Extract the [X, Y] coordinate from the center of the cell holding the provided text.  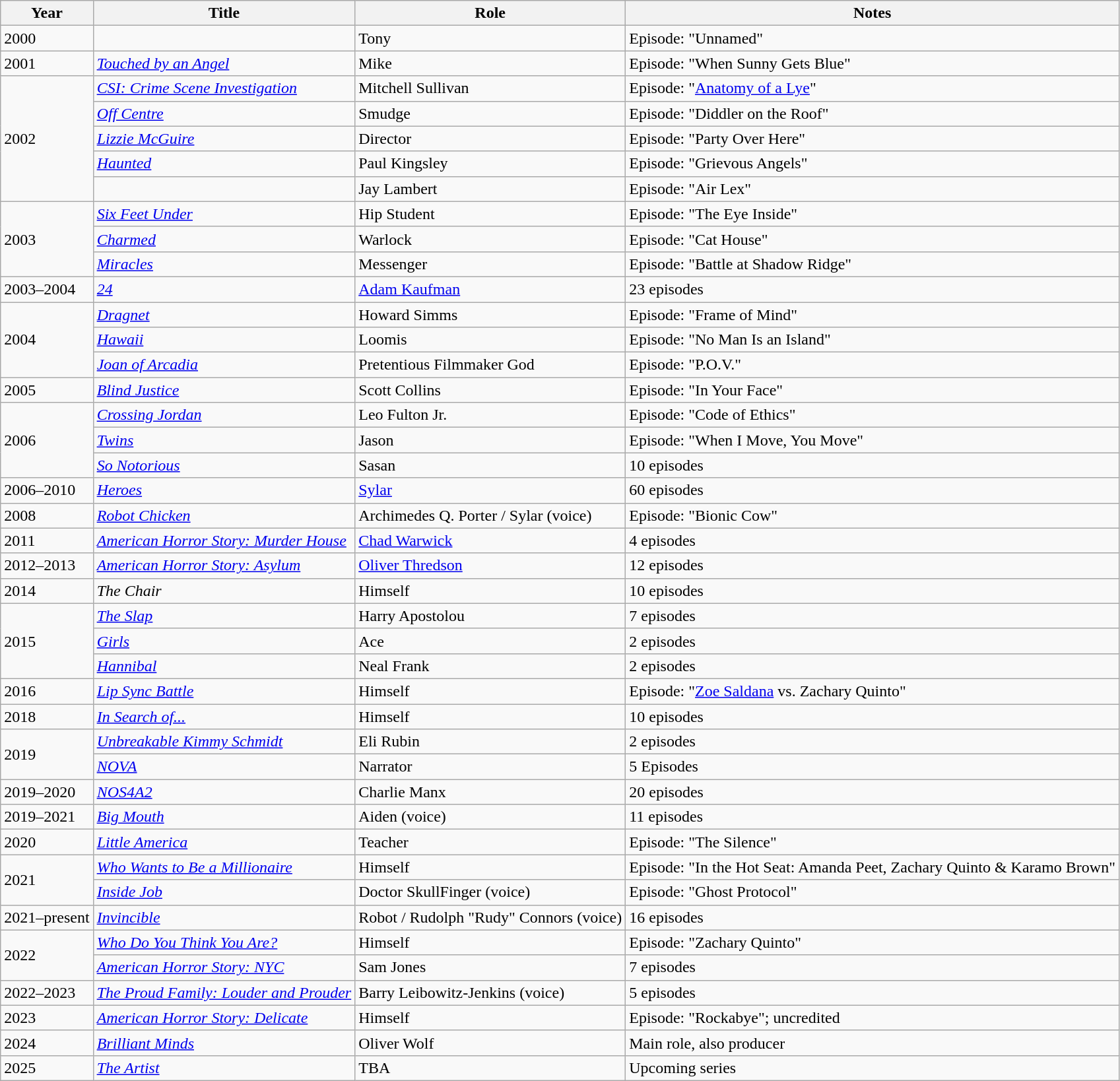
Robot Chicken [224, 515]
Miracles [224, 264]
Teacher [490, 842]
Smudge [490, 114]
Episode: "Cat House" [873, 239]
Mike [490, 63]
Episode: "When Sunny Gets Blue" [873, 63]
Haunted [224, 164]
Archimedes Q. Porter / Sylar (voice) [490, 515]
2020 [47, 842]
Charmed [224, 239]
Episode: "The Eye Inside" [873, 214]
Sylar [490, 490]
Episode: "Diddler on the Roof" [873, 114]
Main role, also producer [873, 1043]
Big Mouth [224, 817]
Hannibal [224, 666]
2002 [47, 139]
Dragnet [224, 315]
Oliver Thredson [490, 566]
Crossing Jordan [224, 415]
Episode: "In Your Face" [873, 390]
2025 [47, 1068]
Episode: "Grievous Angels" [873, 164]
Pretentious Filmmaker God [490, 365]
Harry Apostolou [490, 616]
5 Episodes [873, 767]
Director [490, 139]
2019–2020 [47, 792]
Episode: "Code of Ethics" [873, 415]
2000 [47, 38]
So Notorious [224, 465]
Episode: "Unnamed" [873, 38]
TBA [490, 1068]
4 episodes [873, 540]
Title [224, 13]
2022 [47, 955]
Notes [873, 13]
The Proud Family: Louder and Prouder [224, 993]
Sasan [490, 465]
Episode: "Frame of Mind" [873, 315]
American Horror Story: NYC [224, 967]
The Artist [224, 1068]
Episode: "Zachary Quinto" [873, 942]
Loomis [490, 340]
Episode: "Anatomy of a Lye" [873, 88]
In Search of... [224, 716]
2012–2013 [47, 566]
Barry Leibowitz-Jenkins (voice) [490, 993]
12 episodes [873, 566]
Oliver Wolf [490, 1043]
5 episodes [873, 993]
Episode: "The Silence" [873, 842]
Messenger [490, 264]
Who Do You Think You Are? [224, 942]
Upcoming series [873, 1068]
2018 [47, 716]
The Slap [224, 616]
Inside Job [224, 892]
Role [490, 13]
American Horror Story: Delicate [224, 1018]
Episode: "Ghost Protocol" [873, 892]
Tony [490, 38]
2021–present [47, 917]
Episode: "In the Hot Seat: Amanda Peet, Zachary Quinto & Karamo Brown" [873, 867]
Paul Kingsley [490, 164]
The Chair [224, 591]
American Horror Story: Asylum [224, 566]
2023 [47, 1018]
CSI: Crime Scene Investigation [224, 88]
Doctor SkullFinger (voice) [490, 892]
Eli Rubin [490, 742]
2011 [47, 540]
2019 [47, 754]
Episode: "Party Over Here" [873, 139]
Episode: "When I Move, You Move" [873, 440]
60 episodes [873, 490]
American Horror Story: Murder House [224, 540]
2003 [47, 239]
Episode: "P.O.V." [873, 365]
NOS4A2 [224, 792]
Little America [224, 842]
Howard Simms [490, 315]
Girls [224, 641]
2015 [47, 641]
Hawaii [224, 340]
Touched by an Angel [224, 63]
Invincible [224, 917]
Episode: "Bionic Cow" [873, 515]
23 episodes [873, 289]
Brilliant Minds [224, 1043]
Charlie Manx [490, 792]
2024 [47, 1043]
Neal Frank [490, 666]
2005 [47, 390]
Sam Jones [490, 967]
Heroes [224, 490]
Aiden (voice) [490, 817]
2006 [47, 440]
Adam Kaufman [490, 289]
Episode: "No Man Is an Island" [873, 340]
2021 [47, 880]
Warlock [490, 239]
16 episodes [873, 917]
Narrator [490, 767]
Lip Sync Battle [224, 691]
2003–2004 [47, 289]
11 episodes [873, 817]
Robot / Rudolph "Rudy" Connors (voice) [490, 917]
Mitchell Sullivan [490, 88]
2022–2023 [47, 993]
Unbreakable Kimmy Schmidt [224, 742]
Episode: "Rockabye"; uncredited [873, 1018]
2004 [47, 340]
Ace [490, 641]
2016 [47, 691]
Episode: "Battle at Shadow Ridge" [873, 264]
20 episodes [873, 792]
Who Wants to Be a Millionaire [224, 867]
Lizzie McGuire [224, 139]
2019–2021 [47, 817]
2006–2010 [47, 490]
Jason [490, 440]
Off Centre [224, 114]
Leo Fulton Jr. [490, 415]
Year [47, 13]
Joan of Arcadia [224, 365]
Chad Warwick [490, 540]
Jay Lambert [490, 189]
24 [224, 289]
Six Feet Under [224, 214]
2008 [47, 515]
Episode: "Air Lex" [873, 189]
Blind Justice [224, 390]
2001 [47, 63]
NOVA [224, 767]
Episode: "Zoe Saldana vs. Zachary Quinto" [873, 691]
2014 [47, 591]
Hip Student [490, 214]
Scott Collins [490, 390]
Twins [224, 440]
